Determine the (x, y) coordinate at the center of the cell enclosing the given text.  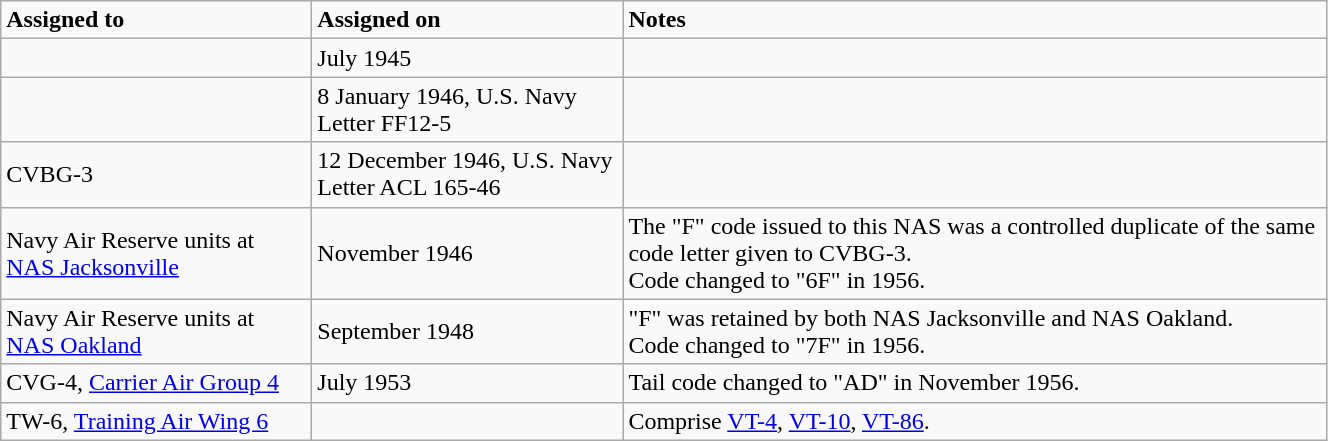
September 1948 (468, 332)
"F" was retained by both NAS Jacksonville and NAS Oakland.Code changed to "7F" in 1956. (975, 332)
Tail code changed to "AD" in November 1956. (975, 383)
CVBG-3 (156, 174)
Assigned to (156, 20)
July 1945 (468, 58)
Navy Air Reserve units at NAS Jacksonville (156, 253)
Comprise VT-4, VT-10, VT-86. (975, 421)
Navy Air Reserve units at NAS Oakland (156, 332)
July 1953 (468, 383)
8 January 1946, U.S. Navy Letter FF12-5 (468, 110)
TW-6, Training Air Wing 6 (156, 421)
12 December 1946, U.S. Navy Letter ACL 165-46 (468, 174)
November 1946 (468, 253)
Assigned on (468, 20)
The "F" code issued to this NAS was a controlled duplicate of the same code letter given to CVBG-3.Code changed to "6F" in 1956. (975, 253)
Notes (975, 20)
CVG-4, Carrier Air Group 4 (156, 383)
